Pinpoint the cell where the given text exists, returning its [X, Y] midpoint coordinate. 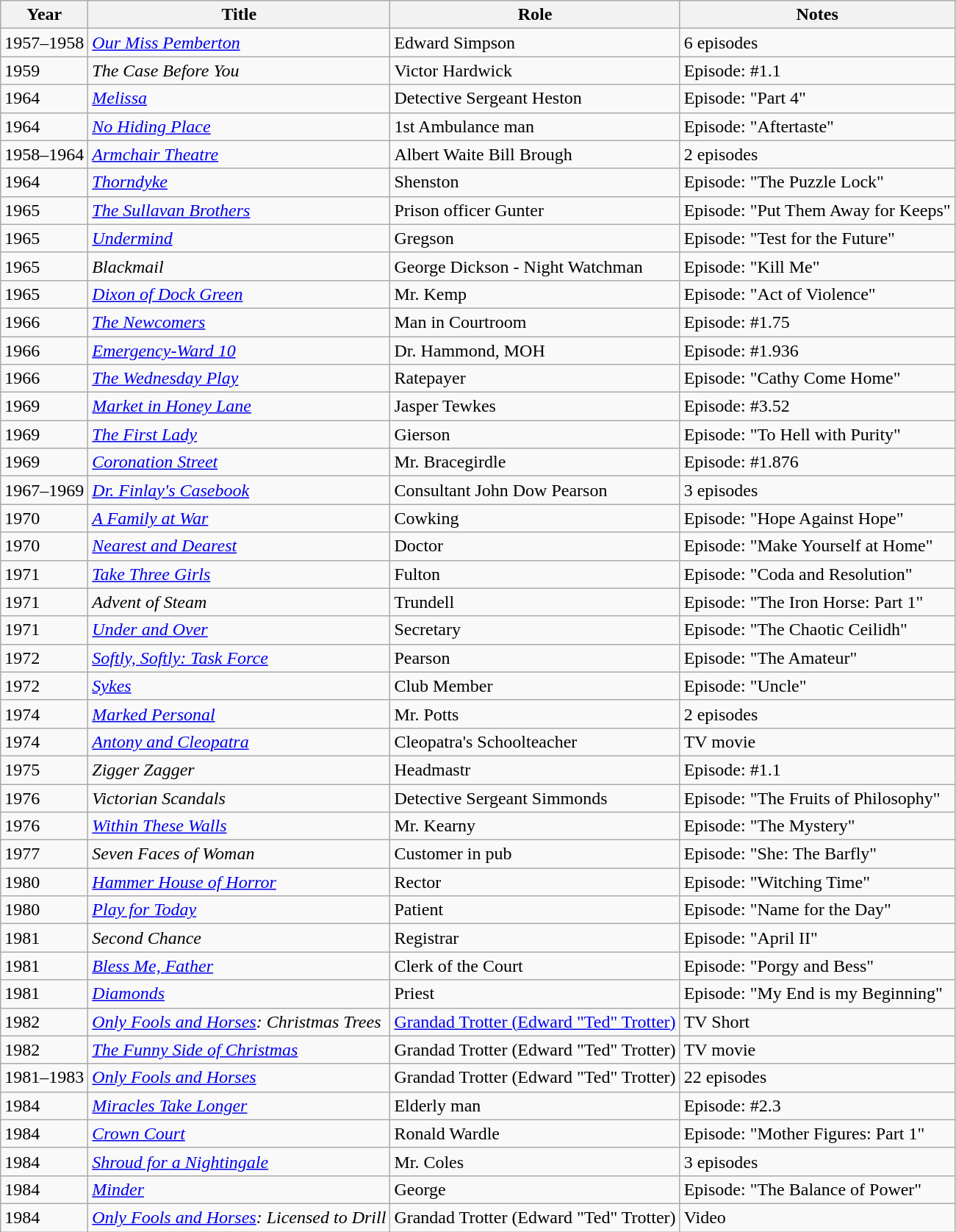
Mr. Potts [535, 714]
Dr. Hammond, MOH [535, 351]
The Sullavan Brothers [240, 210]
Jasper Tewkes [535, 407]
Fulton [535, 574]
Role [535, 15]
Episode: "Part 4" [817, 99]
Episode: "April II" [817, 938]
Within These Walls [240, 826]
1981–1983 [44, 1078]
Only Fools and Horses: Licensed to Drill [240, 1217]
Victor Hardwick [535, 71]
Episode: "Act of Violence" [817, 294]
Our Miss Pemberton [240, 43]
The Newcomers [240, 322]
1977 [44, 854]
Man in Courtroom [535, 322]
Episode: "Kill Me" [817, 266]
Episode: "My End is my Beginning" [817, 994]
Dr. Finlay's Casebook [240, 490]
TV Short [817, 1022]
Pearson [535, 658]
Armchair Theatre [240, 154]
A Family at War [240, 518]
Blackmail [240, 266]
Mr. Bracegirdle [535, 462]
1967–1969 [44, 490]
Year [44, 15]
Episode: #3.52 [817, 407]
1959 [44, 71]
The Case Before You [240, 71]
Seven Faces of Woman [240, 854]
Patient [535, 910]
Clerk of the Court [535, 966]
George Dickson - Night Watchman [535, 266]
Title [240, 15]
Episode: "Aftertaste" [817, 126]
Only Fools and Horses [240, 1078]
1957–1958 [44, 43]
Video [817, 1217]
Shenston [535, 182]
Diamonds [240, 994]
Episode: "The Fruits of Philosophy" [817, 798]
Cleopatra's Schoolteacher [535, 742]
Priest [535, 994]
Elderly man [535, 1106]
Nearest and Dearest [240, 546]
Headmastr [535, 770]
Under and Over [240, 630]
Antony and Cleopatra [240, 742]
The Funny Side of Christmas [240, 1050]
1st Ambulance man [535, 126]
Detective Sergeant Simmonds [535, 798]
Episode: "Porgy and Bess" [817, 966]
Episode: "Uncle" [817, 686]
Ronald Wardle [535, 1133]
Hammer House of Horror [240, 882]
Softly, Softly: Task Force [240, 658]
Marked Personal [240, 714]
Thorndyke [240, 182]
Episode: "The Chaotic Ceilidh" [817, 630]
6 episodes [817, 43]
Only Fools and Horses: Christmas Trees [240, 1022]
Undermind [240, 238]
Miracles Take Longer [240, 1106]
Doctor [535, 546]
Secretary [535, 630]
Notes [817, 15]
Episode: "Coda and Resolution" [817, 574]
Episode: #1.876 [817, 462]
1975 [44, 770]
Mr. Kearny [535, 826]
Registrar [535, 938]
Detective Sergeant Heston [535, 99]
Albert Waite Bill Brough [535, 154]
Episode: "She: The Barfly" [817, 854]
Advent of Steam [240, 602]
Episode: "The Amateur" [817, 658]
Market in Honey Lane [240, 407]
Coronation Street [240, 462]
George [535, 1189]
Emergency-Ward 10 [240, 351]
Episode: "Put Them Away for Keeps" [817, 210]
Gregson [535, 238]
Episode: "To Hell with Purity" [817, 434]
Bless Me, Father [240, 966]
Dixon of Dock Green [240, 294]
Take Three Girls [240, 574]
Crown Court [240, 1133]
Customer in pub [535, 854]
The Wednesday Play [240, 379]
Trundell [535, 602]
Episode: "Test for the Future" [817, 238]
Episode: "Cathy Come Home" [817, 379]
1958–1964 [44, 154]
Episode: #1.75 [817, 322]
Gierson [535, 434]
Mr. Kemp [535, 294]
Melissa [240, 99]
Rector [535, 882]
Episode: "The Mystery" [817, 826]
Victorian Scandals [240, 798]
Episode: "The Puzzle Lock" [817, 182]
Sykes [240, 686]
Episode: #1.936 [817, 351]
Shroud for a Nightingale [240, 1161]
Episode: "The Balance of Power" [817, 1189]
Mr. Coles [535, 1161]
Episode: #2.3 [817, 1106]
Zigger Zagger [240, 770]
Episode: "Name for the Day" [817, 910]
Second Chance [240, 938]
Consultant John Dow Pearson [535, 490]
Play for Today [240, 910]
Episode: "Hope Against Hope" [817, 518]
Ratepayer [535, 379]
Episode: "Witching Time" [817, 882]
No Hiding Place [240, 126]
Minder [240, 1189]
Episode: "The Iron Horse: Part 1" [817, 602]
Edward Simpson [535, 43]
Club Member [535, 686]
Episode: "Mother Figures: Part 1" [817, 1133]
Prison officer Gunter [535, 210]
Cowking [535, 518]
Episode: "Make Yourself at Home" [817, 546]
The First Lady [240, 434]
22 episodes [817, 1078]
